Locate the cell with the specified text and output its [X, Y] center coordinate. 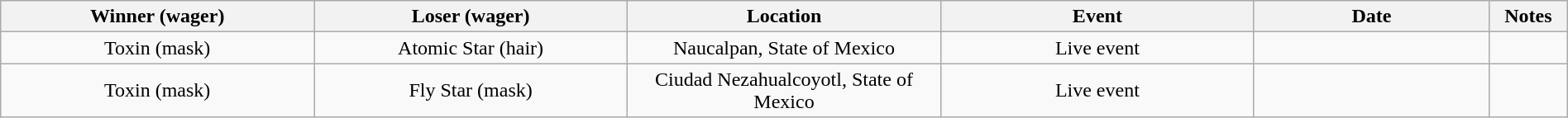
Winner (wager) [157, 17]
Fly Star (mask) [471, 91]
Ciudad Nezahualcoyotl, State of Mexico [784, 91]
Notes [1528, 17]
Naucalpan, State of Mexico [784, 48]
Event [1097, 17]
Date [1371, 17]
Location [784, 17]
Loser (wager) [471, 17]
Atomic Star (hair) [471, 48]
